Locate the cell with the specified text and output its (x, y) center coordinate. 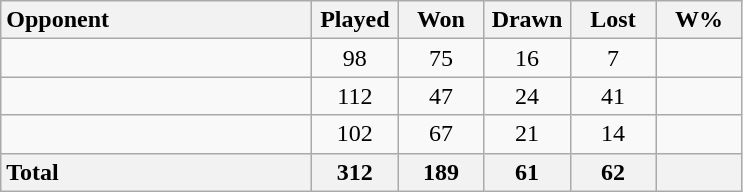
189 (441, 172)
7 (613, 58)
98 (355, 58)
Drawn (527, 20)
102 (355, 134)
61 (527, 172)
Opponent (156, 20)
14 (613, 134)
75 (441, 58)
312 (355, 172)
16 (527, 58)
112 (355, 96)
Won (441, 20)
47 (441, 96)
67 (441, 134)
24 (527, 96)
21 (527, 134)
Played (355, 20)
41 (613, 96)
W% (699, 20)
Total (156, 172)
62 (613, 172)
Lost (613, 20)
